Return the [x, y] coordinate for the center point of the cell that contains the specified text.  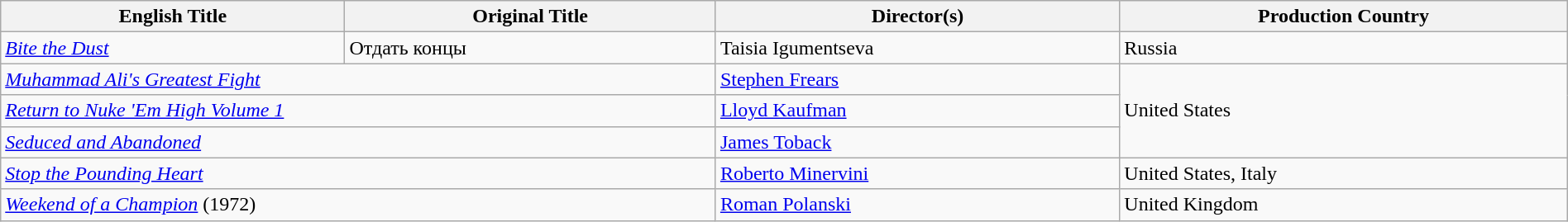
Weekend of a Champion (1972) [359, 205]
Roberto Minervini [917, 173]
Bite the Dust [173, 48]
Original Title [530, 17]
Russia [1343, 48]
United States [1343, 111]
Director(s) [917, 17]
United Kingdom [1343, 205]
English Title [173, 17]
Stephen Frears [917, 79]
Seduced and Abandoned [359, 142]
Production Country [1343, 17]
United States, Italy [1343, 173]
Отдать концы [530, 48]
Return to Nuke 'Em High Volume 1 [359, 111]
Lloyd Kaufman [917, 111]
James Toback [917, 142]
Muhammad Ali's Greatest Fight [359, 79]
Taisia Igumentseva [917, 48]
Stop the Pounding Heart [359, 173]
Roman Polanski [917, 205]
